Search for the cell housing the specified text and yield its (X, Y) center coordinate. 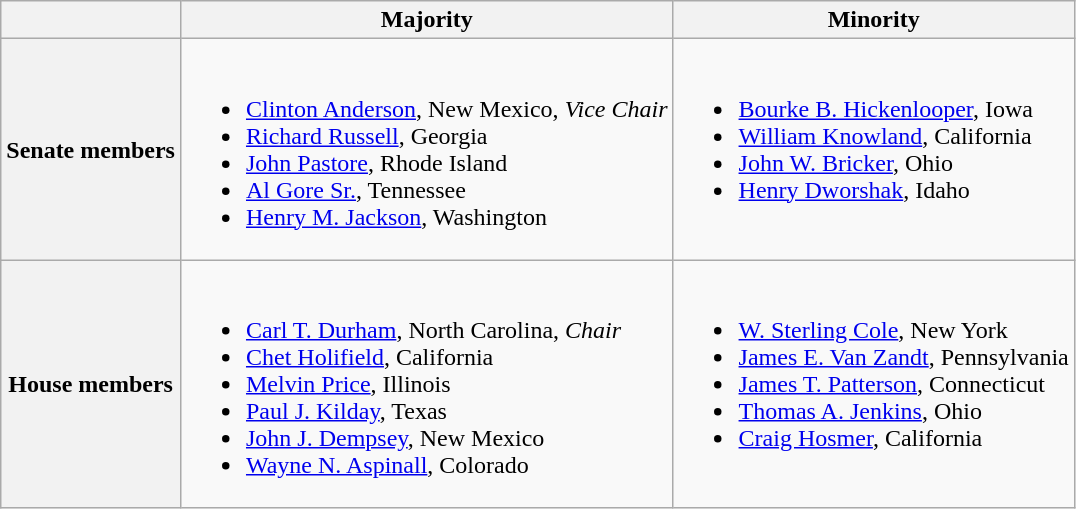
House members (91, 384)
Senate members (91, 150)
Majority (426, 20)
Bourke B. Hickenlooper, IowaWilliam Knowland, CaliforniaJohn W. Bricker, OhioHenry Dworshak, Idaho (874, 150)
W. Sterling Cole, New York James E. Van Zandt, PennsylvaniaJames T. Patterson, ConnecticutThomas A. Jenkins, OhioCraig Hosmer, California (874, 384)
Clinton Anderson, New Mexico, Vice ChairRichard Russell, GeorgiaJohn Pastore, Rhode IslandAl Gore Sr., TennesseeHenry M. Jackson, Washington (426, 150)
Minority (874, 20)
